Scan for the cell matching the given text and deliver its (X, Y) coordinate at center. 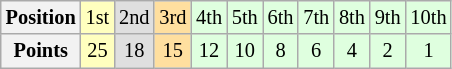
18 (134, 51)
8th (352, 17)
Points (41, 51)
12 (209, 51)
3rd (172, 17)
25 (98, 51)
4 (352, 51)
8 (281, 51)
6 (316, 51)
10 (245, 51)
Position (41, 17)
9th (388, 17)
1 (429, 51)
4th (209, 17)
15 (172, 51)
6th (281, 17)
10th (429, 17)
7th (316, 17)
2 (388, 51)
1st (98, 17)
5th (245, 17)
2nd (134, 17)
